Output the (X, Y) coordinate of the center of the cell containing the given text.  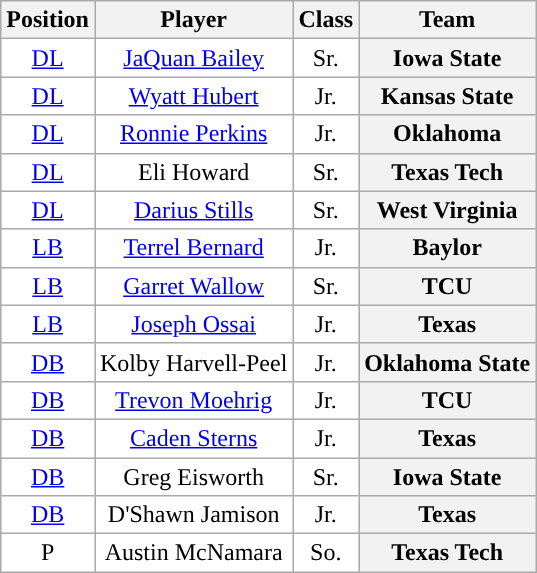
Position (48, 20)
Joseph Ossai (193, 324)
P (48, 553)
Oklahoma (448, 134)
So. (326, 553)
Player (193, 20)
Trevon Moehrig (193, 400)
Wyatt Hubert (193, 96)
Class (326, 20)
West Virginia (448, 210)
Kansas State (448, 96)
Darius Stills (193, 210)
Oklahoma State (448, 362)
Team (448, 20)
Eli Howard (193, 172)
Greg Eisworth (193, 477)
Terrel Bernard (193, 248)
JaQuan Bailey (193, 58)
Caden Sterns (193, 438)
Garret Wallow (193, 286)
Austin McNamara (193, 553)
Baylor (448, 248)
D'Shawn Jamison (193, 515)
Ronnie Perkins (193, 134)
Kolby Harvell-Peel (193, 362)
